Detect which cell encompasses the target text, then output its [X, Y] center coordinate. 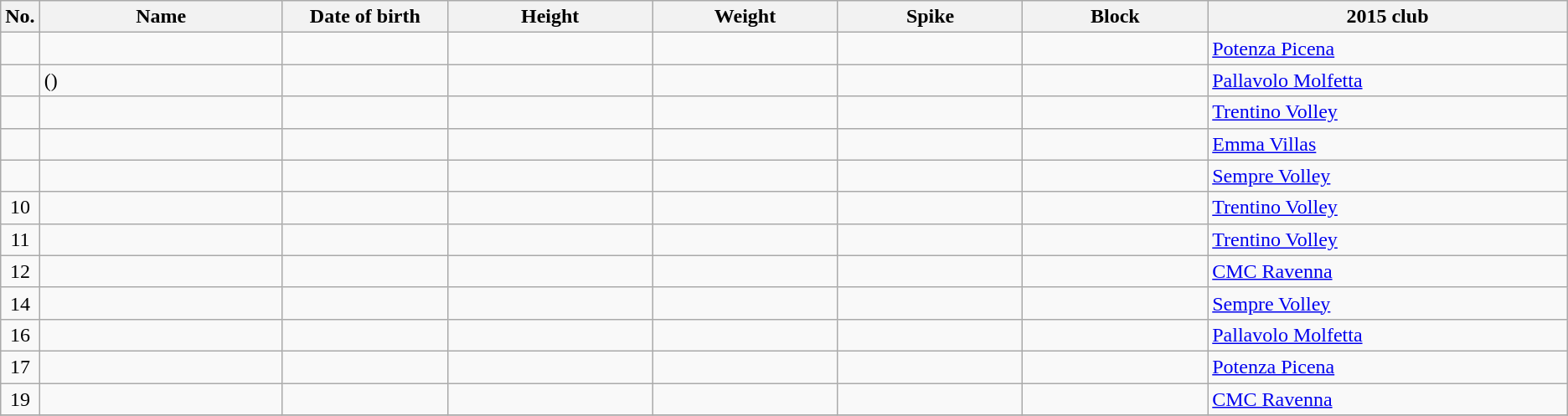
Emma Villas [1388, 144]
Block [1116, 17]
19 [20, 399]
16 [20, 335]
14 [20, 303]
2015 club [1388, 17]
17 [20, 367]
Name [161, 17]
Height [550, 17]
() [161, 80]
11 [20, 239]
Date of birth [365, 17]
12 [20, 271]
10 [20, 208]
Weight [745, 17]
Spike [930, 17]
No. [20, 17]
